Return [x, y] of the center of cell containing provided text 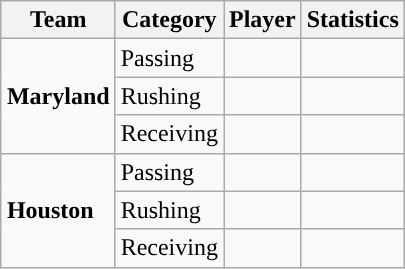
Statistics [352, 20]
Category [169, 20]
Player [263, 20]
Team [58, 20]
Maryland [58, 96]
Houston [58, 210]
